Scan for the cell matching the given text and deliver its [x, y] coordinate at center. 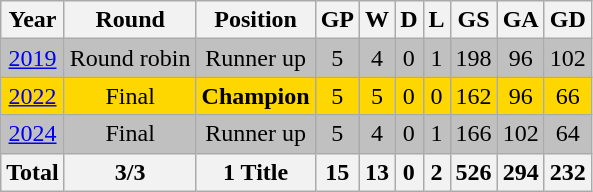
D [409, 20]
GA [520, 20]
Champion [256, 96]
66 [568, 96]
2 [436, 172]
W [378, 20]
198 [474, 58]
Round robin [130, 58]
15 [337, 172]
L [436, 20]
162 [474, 96]
2019 [33, 58]
13 [378, 172]
Total [33, 172]
GP [337, 20]
Year [33, 20]
526 [474, 172]
294 [520, 172]
1 Title [256, 172]
Round [130, 20]
166 [474, 134]
64 [568, 134]
Position [256, 20]
2024 [33, 134]
2022 [33, 96]
3/3 [130, 172]
GS [474, 20]
232 [568, 172]
GD [568, 20]
